Locate the cell with the specified text and output its (x, y) center coordinate. 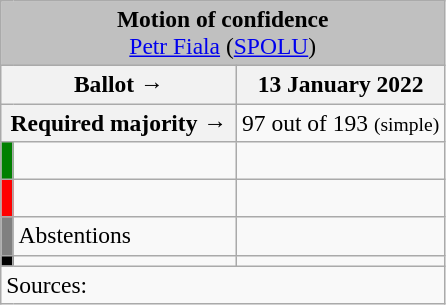
Sources: (223, 285)
Motion of confidencePetr Fiala (SPOLU) (223, 32)
13 January 2022 (341, 84)
Ballot → (119, 84)
Required majority → (119, 122)
Abstentions (125, 236)
97 out of 193 (simple) (341, 122)
